Return the [x, y] coordinate for the center point of the cell that contains the specified text.  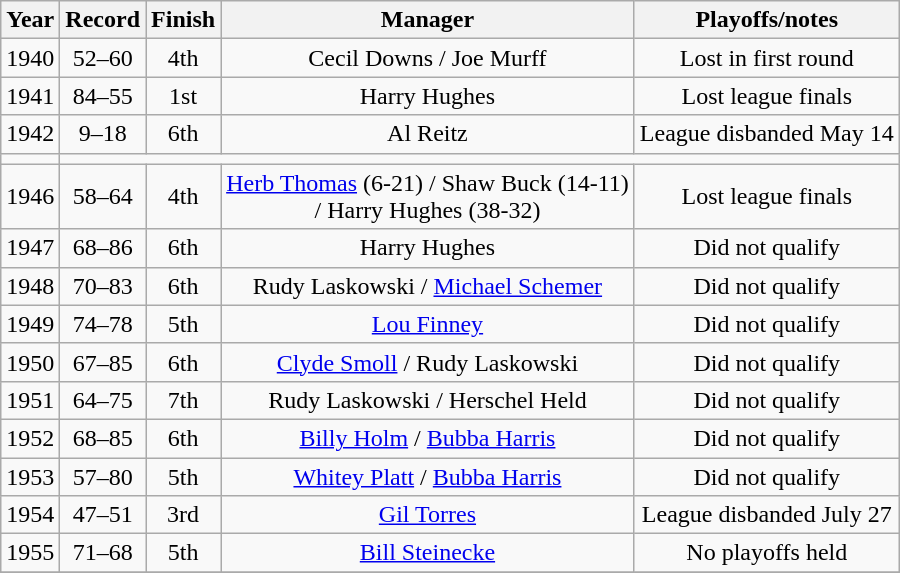
1955 [30, 553]
47–51 [103, 515]
71–68 [103, 553]
3rd [184, 515]
1946 [30, 196]
1940 [30, 58]
Finish [184, 20]
74–78 [103, 324]
Clyde Smoll / Rudy Laskowski [428, 362]
52–60 [103, 58]
1942 [30, 134]
7th [184, 400]
Cecil Downs / Joe Murff [428, 58]
Lou Finney [428, 324]
Manager [428, 20]
1953 [30, 477]
1950 [30, 362]
1954 [30, 515]
Bill Steinecke [428, 553]
Rudy Laskowski / Herschel Held [428, 400]
1951 [30, 400]
68–85 [103, 438]
Lost in first round [766, 58]
57–80 [103, 477]
1949 [30, 324]
Herb Thomas (6-21) / Shaw Buck (14-11) / Harry Hughes (38-32) [428, 196]
No playoffs held [766, 553]
67–85 [103, 362]
64–75 [103, 400]
1st [184, 96]
Whitey Platt / Bubba Harris [428, 477]
League disbanded July 27 [766, 515]
Rudy Laskowski / Michael Schemer [428, 286]
Year [30, 20]
9–18 [103, 134]
70–83 [103, 286]
1948 [30, 286]
Record [103, 20]
Billy Holm / Bubba Harris [428, 438]
1941 [30, 96]
1952 [30, 438]
84–55 [103, 96]
58–64 [103, 196]
Al Reitz [428, 134]
League disbanded May 14 [766, 134]
Playoffs/notes [766, 20]
Gil Torres [428, 515]
1947 [30, 248]
68–86 [103, 248]
